Determine the (x, y) coordinate at the center of the cell enclosing the given text.  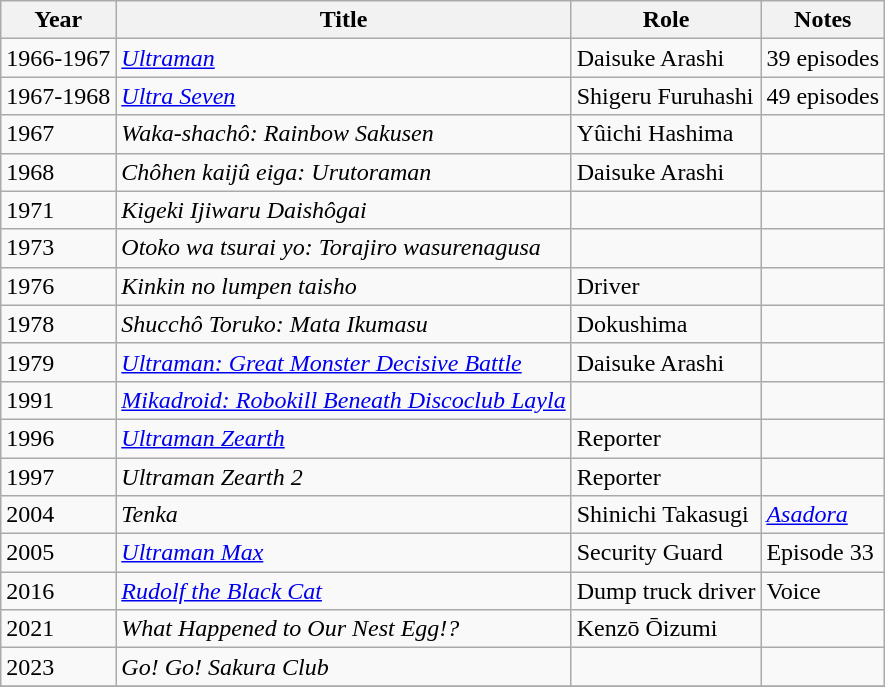
2021 (58, 629)
2004 (58, 515)
Episode 33 (823, 553)
Title (344, 20)
1991 (58, 400)
Driver (666, 286)
Otoko wa tsurai yo: Torajiro wasurenagusa (344, 248)
1976 (58, 286)
Dump truck driver (666, 591)
Shigeru Furuhashi (666, 96)
Waka-shachô: Rainbow Sakusen (344, 134)
Rudolf the Black Cat (344, 591)
2023 (58, 667)
49 episodes (823, 96)
Chôhen kaijû eiga: Urutoraman (344, 172)
Notes (823, 20)
Shinichi Takasugi (666, 515)
Kenzō Ōizumi (666, 629)
Year (58, 20)
Dokushima (666, 324)
1996 (58, 438)
Ultraman Zearth 2 (344, 477)
2016 (58, 591)
Ultraman Zearth (344, 438)
39 episodes (823, 58)
What Happened to Our Nest Egg!? (344, 629)
Security Guard (666, 553)
1967-1968 (58, 96)
1997 (58, 477)
1979 (58, 362)
Go! Go! Sakura Club (344, 667)
1978 (58, 324)
1971 (58, 210)
Mikadroid: Robokill Beneath Discoclub Layla (344, 400)
Voice (823, 591)
Shucchô Toruko: Mata Ikumasu (344, 324)
Ultra Seven (344, 96)
Ultraman: Great Monster Decisive Battle (344, 362)
1973 (58, 248)
Asadora (823, 515)
Yûichi Hashima (666, 134)
Tenka (344, 515)
Role (666, 20)
1966-1967 (58, 58)
1967 (58, 134)
1968 (58, 172)
Kinkin no lumpen taisho (344, 286)
Ultraman (344, 58)
Ultraman Max (344, 553)
Kigeki Ijiwaru Daishôgai (344, 210)
2005 (58, 553)
